Extract the [x, y] coordinate from the center of the cell holding the provided text.  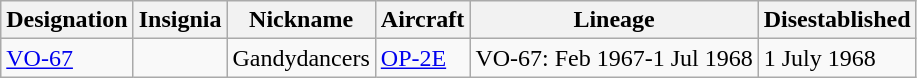
Lineage [614, 20]
Aircraft [422, 20]
OP-2E [422, 58]
Gandydancers [301, 58]
1 July 1968 [837, 58]
VO-67 [67, 58]
Insignia [180, 20]
Designation [67, 20]
Disestablished [837, 20]
Nickname [301, 20]
VO-67: Feb 1967-1 Jul 1968 [614, 58]
